Determine the [X, Y] coordinate at the center of the cell enclosing the given text.  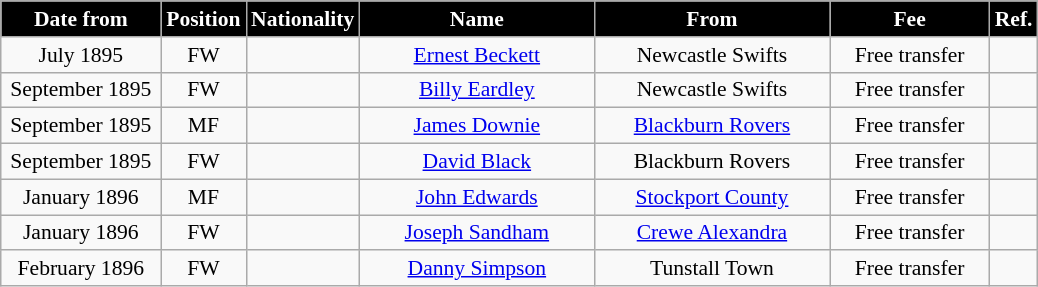
Joseph Sandham [476, 233]
February 1896 [81, 269]
Position [204, 19]
Nationality [302, 19]
Billy Eardley [476, 90]
Name [476, 19]
Stockport County [712, 197]
Crewe Alexandra [712, 233]
Fee [910, 19]
Date from [81, 19]
David Black [476, 162]
Danny Simpson [476, 269]
Ref. [1014, 19]
Ernest Beckett [476, 55]
John Edwards [476, 197]
Tunstall Town [712, 269]
James Downie [476, 126]
July 1895 [81, 55]
From [712, 19]
